Capture the cell that displays the provided text and extract its (X, Y) central coordinate. 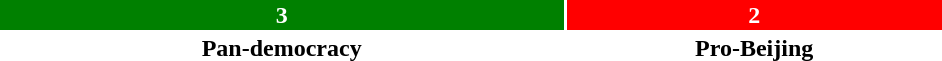
2 (754, 15)
3 (282, 15)
